Return the [x, y] coordinate for the center point of the cell that contains the specified text.  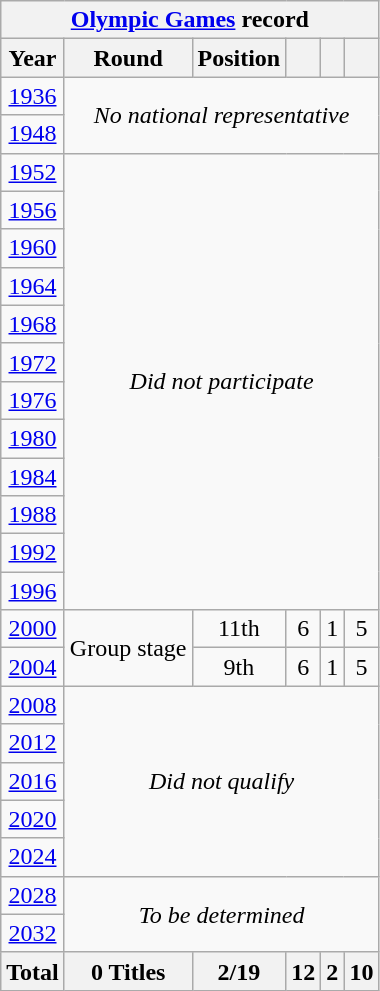
12 [304, 971]
10 [362, 971]
2012 [33, 743]
Total [33, 971]
Did not participate [222, 382]
2028 [33, 895]
2016 [33, 781]
2/19 [239, 971]
Position [239, 58]
Year [33, 58]
0 Titles [128, 971]
2024 [33, 857]
9th [239, 667]
1952 [33, 172]
Group stage [128, 648]
Did not qualify [222, 781]
1984 [33, 477]
No national representative [222, 115]
Round [128, 58]
2032 [33, 933]
1988 [33, 515]
2000 [33, 629]
2020 [33, 819]
1972 [33, 362]
1948 [33, 134]
1968 [33, 324]
11th [239, 629]
1976 [33, 400]
2004 [33, 667]
2008 [33, 705]
To be determined [222, 914]
1980 [33, 438]
1936 [33, 96]
2 [332, 971]
1960 [33, 248]
1964 [33, 286]
1956 [33, 210]
1996 [33, 591]
1992 [33, 553]
Olympic Games record [190, 20]
